Search for the cell housing the specified text and yield its (X, Y) center coordinate. 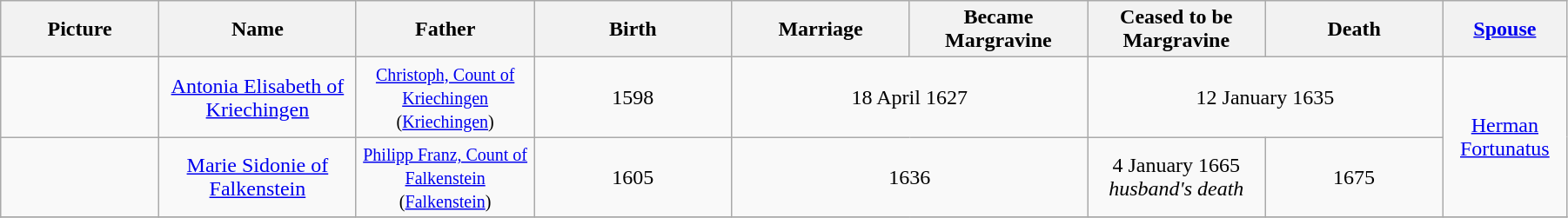
Philipp Franz, Count of Falkenstein(Falkenstein) (445, 177)
12 January 1635 (1265, 97)
Christoph, Count of Kriechingen(Kriechingen) (445, 97)
Father (445, 30)
Death (1354, 30)
Marie Sidonie of Falkenstein (258, 177)
Became Margravine (998, 30)
Name (258, 30)
1636 (910, 177)
Spouse (1504, 30)
Antonia Elisabeth of Kriechingen (258, 97)
Ceased to be Margravine (1176, 30)
4 January 1665husband's death (1176, 177)
18 April 1627 (910, 97)
Birth (633, 30)
1605 (633, 177)
Picture (80, 30)
Herman Fortunatus (1504, 137)
1598 (633, 97)
Marriage (821, 30)
1675 (1354, 177)
